Detect which cell encompasses the target text, then output its (X, Y) center coordinate. 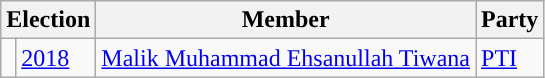
2018 (56, 58)
Member (286, 20)
Election (48, 20)
PTI (510, 58)
Malik Muhammad Ehsanullah Tiwana (286, 58)
Party (510, 20)
